Locate the cell with the specified text and output its (X, Y) center coordinate. 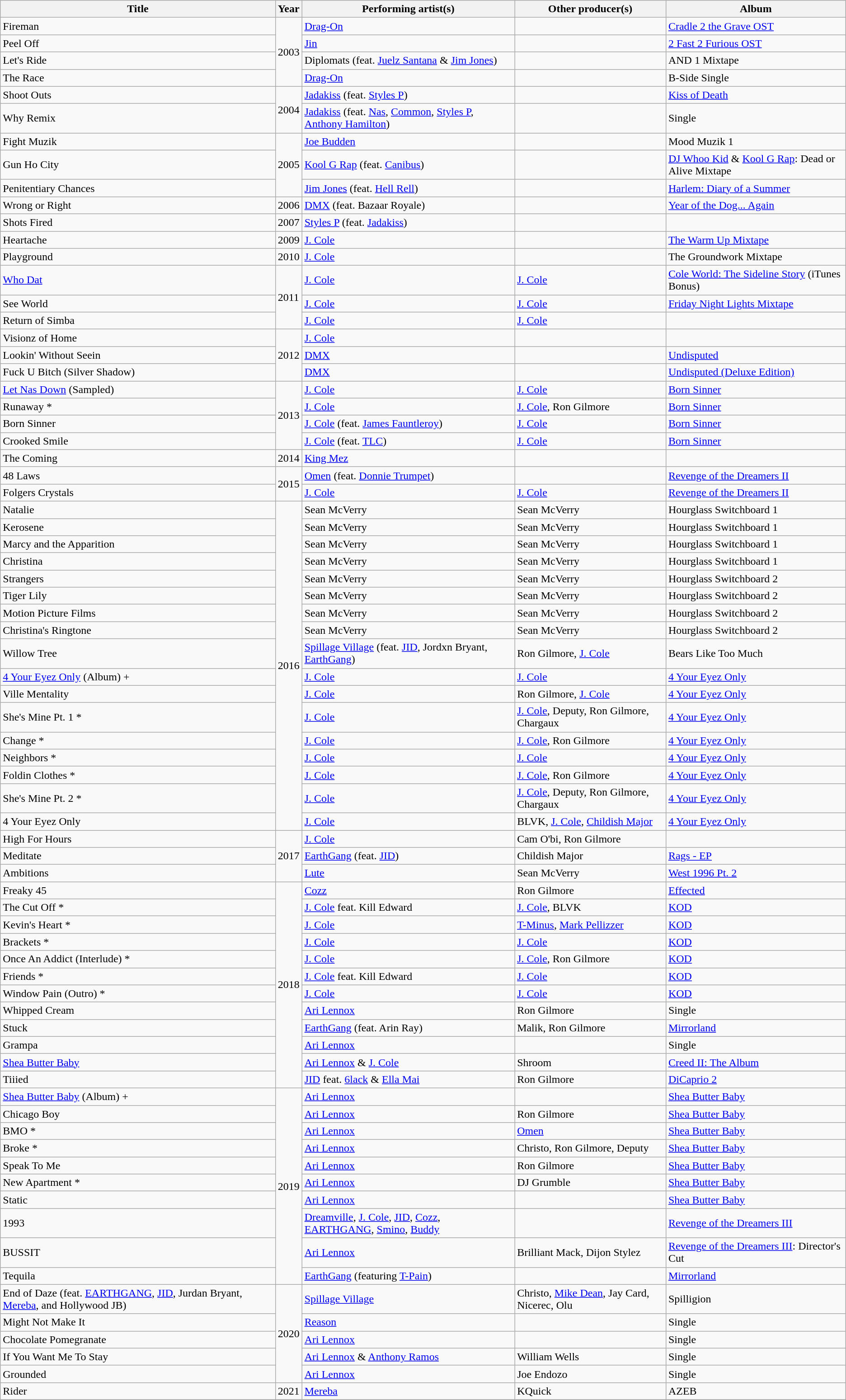
Motion Picture Films (138, 613)
2020 (288, 1334)
Malik, Ron Gilmore (590, 1028)
Whipped Cream (138, 1011)
Shea Butter Baby (Album) + (138, 1096)
Foldin Clothes * (138, 775)
If You Want Me To Stay (138, 1357)
Undisputed (756, 355)
Ville Mentality (138, 694)
2016 (288, 665)
Year of the Dog... Again (756, 205)
New Apartment * (138, 1183)
Kevin's Heart * (138, 925)
Fireman (138, 26)
Willow Tree (138, 653)
Gun Ho City (138, 164)
DJ Whoo Kid & Kool G Rap: Dead or Alive Mixtape (756, 164)
Meditate (138, 856)
Friday Night Lights Mixtape (756, 304)
Christo, Ron Gilmore, Deputy (590, 1148)
Kool G Rap (feat. Canibus) (408, 164)
Undisputed (Deluxe Edition) (756, 372)
2007 (288, 222)
2006 (288, 205)
Jadakiss (feat. Styles P) (408, 95)
2010 (288, 257)
Penitentiary Chances (138, 188)
Shoot Outs (138, 95)
2015 (288, 484)
Revenge of the Dreamers III: Director's Cut (756, 1252)
Rags - EP (756, 856)
Grounded (138, 1374)
Effected (756, 890)
BMO * (138, 1131)
B-Side Single (756, 78)
KQuick (590, 1391)
Joe Endozo (590, 1374)
Fuck U Bitch (Silver Shadow) (138, 372)
Window Pain (Outro) * (138, 993)
Childish Major (590, 856)
The Groundwork Mixtape (756, 257)
Fight Muzik (138, 141)
T-Minus, Mark Pellizzer (590, 925)
King Mez (408, 458)
See World (138, 304)
End of Daze (feat. EARTHGANG, JID, Jurdan Bryant, Mereba, and Hollywood JB) (138, 1299)
Ari Lennox & J. Cole (408, 1062)
Other producer(s) (590, 9)
Joe Budden (408, 141)
Christina (138, 562)
The Coming (138, 458)
Diplomats (feat. Juelz Santana & Jim Jones) (408, 61)
Might Not Make It (138, 1322)
Styles P (feat. Jadakiss) (408, 222)
Lookin' Without Seein (138, 355)
Spilligion (756, 1299)
Ari Lennox & Anthony Ramos (408, 1357)
BLVK, J. Cole, Childish Major (590, 821)
Let Nas Down (Sampled) (138, 389)
Creed II: The Album (756, 1062)
2012 (288, 355)
Lute (408, 873)
Year (288, 9)
Harlem: Diary of a Summer (756, 188)
EarthGang (featuring T-Pain) (408, 1276)
1993 (138, 1223)
Change * (138, 740)
Folgers Crystals (138, 492)
EarthGang (feat. JID) (408, 856)
Freaky 45 (138, 890)
Brilliant Mack, Dijon Stylez (590, 1252)
2 Fast 2 Furious OST (756, 43)
William Wells (590, 1357)
Omen (590, 1131)
Chocolate Pomegranate (138, 1339)
Jin (408, 43)
2004 (288, 109)
Performing artist(s) (408, 9)
Friends * (138, 976)
Let's Ride (138, 61)
Chicago Boy (138, 1114)
Broke * (138, 1148)
Tiiied (138, 1079)
Strangers (138, 579)
Spillage Village (408, 1299)
2021 (288, 1391)
Ambitions (138, 873)
The Race (138, 78)
BUSSIT (138, 1252)
2011 (288, 297)
Visionz of Home (138, 338)
Dreamville, J. Cole, JID, Cozz, EARTHGANG, Smino, Buddy (408, 1223)
Cam O'bi, Ron Gilmore (590, 839)
She's Mine Pt. 2 * (138, 798)
Omen (feat. Donnie Trumpet) (408, 475)
Peel Off (138, 43)
AND 1 Mixtape (756, 61)
48 Laws (138, 475)
2017 (288, 856)
Rider (138, 1391)
Why Remix (138, 118)
Brackets * (138, 942)
DiCaprio 2 (756, 1079)
Grampa (138, 1045)
Revenge of the Dreamers III (756, 1223)
Tequila (138, 1276)
Shots Fired (138, 222)
She's Mine Pt. 1 * (138, 717)
Kiss of Death (756, 95)
Cole World: The Sideline Story (iTunes Bonus) (756, 280)
High For Hours (138, 839)
Shroom (590, 1062)
The Cut Off * (138, 908)
Stuck (138, 1028)
2003 (288, 52)
Cozz (408, 890)
Kerosene (138, 527)
2014 (288, 458)
Marcy and the Apparition (138, 544)
Natalie (138, 510)
Mereba (408, 1391)
Tiger Lily (138, 596)
Wrong or Right (138, 205)
Mood Muzik 1 (756, 141)
Neighbors * (138, 758)
AZEB (756, 1391)
Static (138, 1200)
Jim Jones (feat. Hell Rell) (408, 188)
2018 (288, 985)
Jadakiss (feat. Nas, Common, Styles P, Anthony Hamilton) (408, 118)
Return of Simba (138, 321)
Crooked Smile (138, 441)
DMX (feat. Bazaar Royale) (408, 205)
2009 (288, 240)
Speak To Me (138, 1166)
Cradle 2 the Grave OST (756, 26)
Once An Addict (Interlude) * (138, 959)
EarthGang (feat. Arin Ray) (408, 1028)
Runaway * (138, 407)
J. Cole (feat. James Fauntleroy) (408, 424)
J. Cole, BLVK (590, 908)
2005 (288, 164)
Christo, Mike Dean, Jay Card, Nicerec, Olu (590, 1299)
Playground (138, 257)
The Warm Up Mixtape (756, 240)
4 Your Eyez Only (Album) + (138, 677)
2013 (288, 415)
J. Cole (feat. TLC) (408, 441)
Who Dat (138, 280)
JID feat. 6lack & Ella Mai (408, 1079)
Reason (408, 1322)
Bears Like Too Much (756, 653)
Album (756, 9)
West 1996 Pt. 2 (756, 873)
2019 (288, 1186)
Title (138, 9)
Heartache (138, 240)
Spillage Village (feat. JID, Jordxn Bryant, EarthGang) (408, 653)
DJ Grumble (590, 1183)
Christina's Ringtone (138, 630)
